Return (x, y) of the center of cell containing provided text 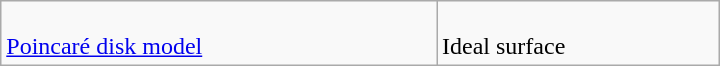
Poincaré disk model (219, 34)
Ideal surface (578, 34)
